Identify which cell holds the provided text, then report its (X, Y) central coordinate. 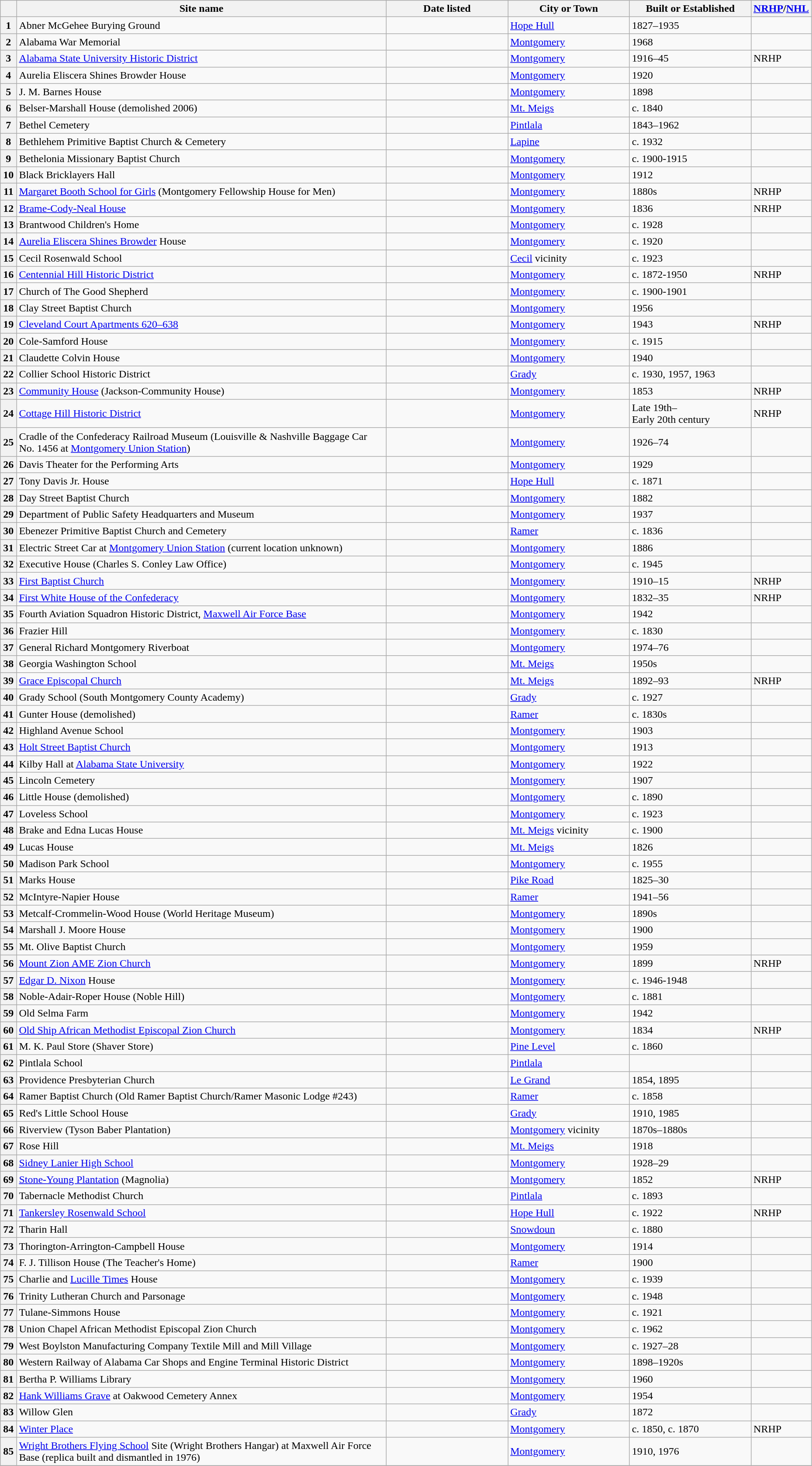
c. 1893 (690, 1196)
Cecil Rosenwald School (201, 258)
Kilby Hall at Alabama State University (201, 764)
c. 1860 (690, 1047)
NRHP/NHL (781, 9)
Hank Williams Grave at Oakwood Cemetery Annex (201, 1396)
Cole-Samford House (201, 341)
Snowdoun (569, 1229)
Stone-Young Plantation (Magnolia) (201, 1179)
Red's Little School House (201, 1113)
c. 1850, c. 1870 (690, 1429)
78 (9, 1329)
Union Chapel African Methodist Episcopal Zion Church (201, 1329)
24 (9, 413)
Highland Avenue School (201, 730)
Brame-Cody-Neal House (201, 208)
16 (9, 275)
44 (9, 764)
13 (9, 225)
Grace Episcopal Church (201, 681)
Bertha P. Williams Library (201, 1379)
c. 1921 (690, 1313)
Cottage Hill Historic District (201, 413)
20 (9, 341)
1852 (690, 1179)
57 (9, 980)
c. 1948 (690, 1296)
80 (9, 1362)
62 (9, 1063)
Metcalf-Crommelin-Wood House (World Heritage Museum) (201, 913)
9 (9, 158)
1892–93 (690, 681)
34 (9, 598)
Executive House (Charles S. Conley Law Office) (201, 564)
7 (9, 125)
M. K. Paul Store (Shaver Store) (201, 1047)
Black Bricklayers Hall (201, 175)
1825–30 (690, 880)
67 (9, 1146)
6 (9, 108)
c. 1946-1948 (690, 980)
Built or Established (690, 9)
c. 1939 (690, 1279)
22 (9, 374)
56 (9, 963)
68 (9, 1163)
Bethlehem Primitive Baptist Church & Cemetery (201, 142)
12 (9, 208)
1910, 1985 (690, 1113)
84 (9, 1429)
Western Railway of Alabama Car Shops and Engine Terminal Historic District (201, 1362)
F. J. Tillison House (The Teacher's Home) (201, 1262)
Abner McGehee Burying Ground (201, 25)
1899 (690, 963)
5 (9, 92)
1910–15 (690, 581)
54 (9, 930)
1950s (690, 664)
Cecil vicinity (569, 258)
Alabama State University Historic District (201, 59)
40 (9, 697)
21 (9, 358)
51 (9, 880)
Old Ship African Methodist Episcopal Zion Church (201, 1030)
c. 1920 (690, 242)
28 (9, 498)
Holt Street Baptist Church (201, 747)
77 (9, 1313)
10 (9, 175)
1 (9, 25)
c. 1945 (690, 564)
63 (9, 1080)
1827–1935 (690, 25)
Department of Public Safety Headquarters and Museum (201, 515)
Brantwood Children's Home (201, 225)
39 (9, 681)
Trinity Lutheran Church and Parsonage (201, 1296)
25 (9, 442)
41 (9, 714)
Mount Zion AME Zion Church (201, 963)
43 (9, 747)
1854, 1895 (690, 1080)
1882 (690, 498)
Fourth Aviation Squadron Historic District, Maxwell Air Force Base (201, 614)
73 (9, 1246)
1898–1920s (690, 1362)
79 (9, 1346)
Claudette Colvin House (201, 358)
1974–76 (690, 647)
Loveless School (201, 814)
Mt. Meigs vicinity (569, 830)
First Baptist Church (201, 581)
Church of The Good Shepherd (201, 291)
1937 (690, 515)
52 (9, 897)
J. M. Barnes House (201, 92)
Date listed (447, 9)
1826 (690, 847)
Sidney Lanier High School (201, 1163)
c. 1955 (690, 864)
Tharin Hall (201, 1229)
31 (9, 548)
c. 1932 (690, 142)
30 (9, 531)
19 (9, 325)
38 (9, 664)
Le Grand (569, 1080)
74 (9, 1262)
1913 (690, 747)
Tankersley Rosenwald School (201, 1213)
65 (9, 1113)
1890s (690, 913)
71 (9, 1213)
Davis Theater for the Performing Arts (201, 464)
14 (9, 242)
1898 (690, 92)
Lucas House (201, 847)
1907 (690, 781)
Bethel Cemetery (201, 125)
Little House (demolished) (201, 797)
Marks House (201, 880)
c. 1900-1901 (690, 291)
1926–74 (690, 442)
82 (9, 1396)
Montgomery vicinity (569, 1130)
c. 1881 (690, 996)
Lincoln Cemetery (201, 781)
City or Town (569, 9)
1954 (690, 1396)
Lapine (569, 142)
27 (9, 481)
11 (9, 191)
1959 (690, 947)
1832–35 (690, 598)
1912 (690, 175)
Tulane-Simmons House (201, 1313)
1960 (690, 1379)
4 (9, 75)
Old Selma Farm (201, 1013)
Willow Glen (201, 1412)
Day Street Baptist Church (201, 498)
32 (9, 564)
c. 1858 (690, 1096)
Community House (Jackson-Community House) (201, 391)
Pine Level (569, 1047)
1880s (690, 191)
c. 1830 (690, 631)
47 (9, 814)
17 (9, 291)
c. 1915 (690, 341)
45 (9, 781)
1968 (690, 42)
3 (9, 59)
Pike Road (569, 880)
West Boylston Manufacturing Company Textile Mill and Mill Village (201, 1346)
Alabama War Memorial (201, 42)
1910, 1976 (690, 1451)
1928–29 (690, 1163)
58 (9, 996)
c. 1930, 1957, 1963 (690, 374)
1943 (690, 325)
1853 (690, 391)
Clay Street Baptist Church (201, 308)
c. 1900-1915 (690, 158)
2 (9, 42)
1870s–1880s (690, 1130)
42 (9, 730)
1941–56 (690, 897)
1918 (690, 1146)
c. 1962 (690, 1329)
48 (9, 830)
1836 (690, 208)
Wright Brothers Flying School Site (Wright Brothers Hangar) at Maxwell Air Force Base (replica built and dismantled in 1976) (201, 1451)
26 (9, 464)
36 (9, 631)
c. 1928 (690, 225)
Edgar D. Nixon House (201, 980)
c. 1871 (690, 481)
c. 1872-1950 (690, 275)
49 (9, 847)
c. 1880 (690, 1229)
McIntyre-Napier House (201, 897)
1956 (690, 308)
Providence Presbyterian Church (201, 1080)
1922 (690, 764)
Pintlala School (201, 1063)
1834 (690, 1030)
Noble-Adair-Roper House (Noble Hill) (201, 996)
Frazier Hill (201, 631)
c. 1927 (690, 697)
Centennial Hill Historic District (201, 275)
Cleveland Court Apartments 620–638 (201, 325)
Margaret Booth School for Girls (Montgomery Fellowship House for Men) (201, 191)
59 (9, 1013)
83 (9, 1412)
15 (9, 258)
Marshall J. Moore House (201, 930)
70 (9, 1196)
64 (9, 1096)
General Richard Montgomery Riverboat (201, 647)
Rose Hill (201, 1146)
Bethelonia Missionary Baptist Church (201, 158)
Madison Park School (201, 864)
Brake and Edna Lucas House (201, 830)
Riverview (Tyson Baber Plantation) (201, 1130)
46 (9, 797)
85 (9, 1451)
Belser-Marshall House (demolished 2006) (201, 108)
33 (9, 581)
Grady School (South Montgomery County Academy) (201, 697)
c. 1830s (690, 714)
66 (9, 1130)
c. 1922 (690, 1213)
1929 (690, 464)
1886 (690, 548)
Late 19th– Early 20th century (690, 413)
60 (9, 1030)
35 (9, 614)
23 (9, 391)
69 (9, 1179)
c. 1836 (690, 531)
Site name (201, 9)
First White House of the Confederacy (201, 598)
29 (9, 515)
1903 (690, 730)
37 (9, 647)
1872 (690, 1412)
Ebenezer Primitive Baptist Church and Cemetery (201, 531)
Georgia Washington School (201, 664)
Electric Street Car at Montgomery Union Station (current location unknown) (201, 548)
Thorington-Arrington-Campbell House (201, 1246)
72 (9, 1229)
50 (9, 864)
Charlie and Lucille Times House (201, 1279)
1843–1962 (690, 125)
Ramer Baptist Church (Old Ramer Baptist Church/Ramer Masonic Lodge #243) (201, 1096)
55 (9, 947)
75 (9, 1279)
Mt. Olive Baptist Church (201, 947)
1914 (690, 1246)
1916–45 (690, 59)
c. 1840 (690, 108)
c. 1900 (690, 830)
Cradle of the Confederacy Railroad Museum (Louisville & Nashville Baggage Car No. 1456 at Montgomery Union Station) (201, 442)
Tabernacle Methodist Church (201, 1196)
c. 1927–28 (690, 1346)
Tony Davis Jr. House (201, 481)
1920 (690, 75)
81 (9, 1379)
8 (9, 142)
53 (9, 913)
Gunter House (demolished) (201, 714)
c. 1890 (690, 797)
18 (9, 308)
1940 (690, 358)
61 (9, 1047)
76 (9, 1296)
Winter Place (201, 1429)
Collier School Historic District (201, 374)
